Output the (X, Y) coordinate of the center of the cell containing the given text.  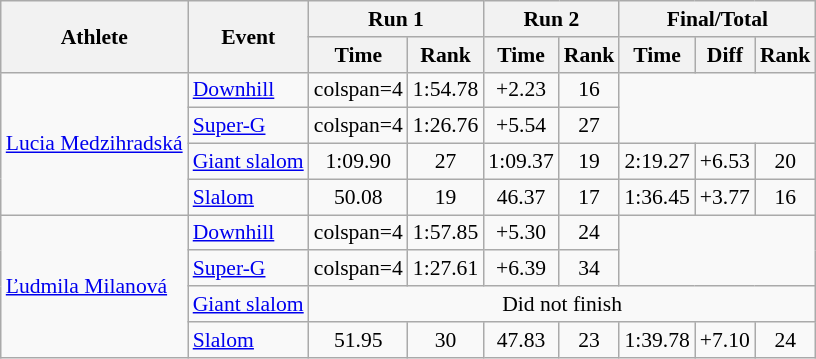
Final/Total (717, 19)
20 (786, 162)
51.95 (358, 340)
+6.39 (520, 269)
1:57.85 (446, 233)
2:19.27 (656, 162)
1:39.78 (656, 340)
Run 2 (551, 19)
+2.23 (520, 90)
+3.77 (725, 197)
+7.10 (725, 340)
+5.54 (520, 126)
Event (248, 36)
Run 1 (396, 19)
Athlete (94, 36)
34 (590, 269)
47.83 (520, 340)
1:26.76 (446, 126)
1:27.61 (446, 269)
+5.30 (520, 233)
+6.53 (725, 162)
1:36.45 (656, 197)
1:09.90 (358, 162)
Diff (725, 55)
30 (446, 340)
23 (590, 340)
Ľudmila Milanová (94, 286)
50.08 (358, 197)
Did not finish (562, 304)
46.37 (520, 197)
17 (590, 197)
1:09.37 (520, 162)
Lucia Medzihradská (94, 143)
1:54.78 (446, 90)
